Find where the given text appears and provide that cell's center as (x, y) coordinate. 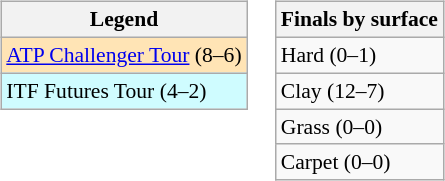
Carpet (0–0) (360, 162)
Legend (124, 20)
Finals by surface (360, 20)
ATP Challenger Tour (8–6) (124, 55)
Hard (0–1) (360, 55)
Grass (0–0) (360, 127)
Clay (12–7) (360, 91)
ITF Futures Tour (4–2) (124, 91)
